Provide the (x, y) coordinate of the cell's center where the given text is located.  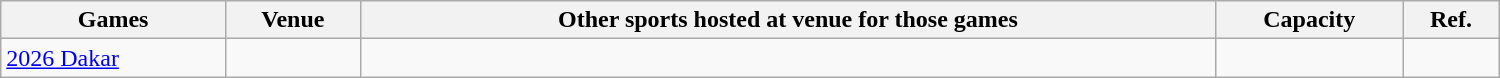
Games (114, 20)
Capacity (1310, 20)
Ref. (1451, 20)
Other sports hosted at venue for those games (788, 20)
Venue (292, 20)
2026 Dakar (114, 58)
